From the cell containing the given text, extract its center point as [X, Y] coordinate. 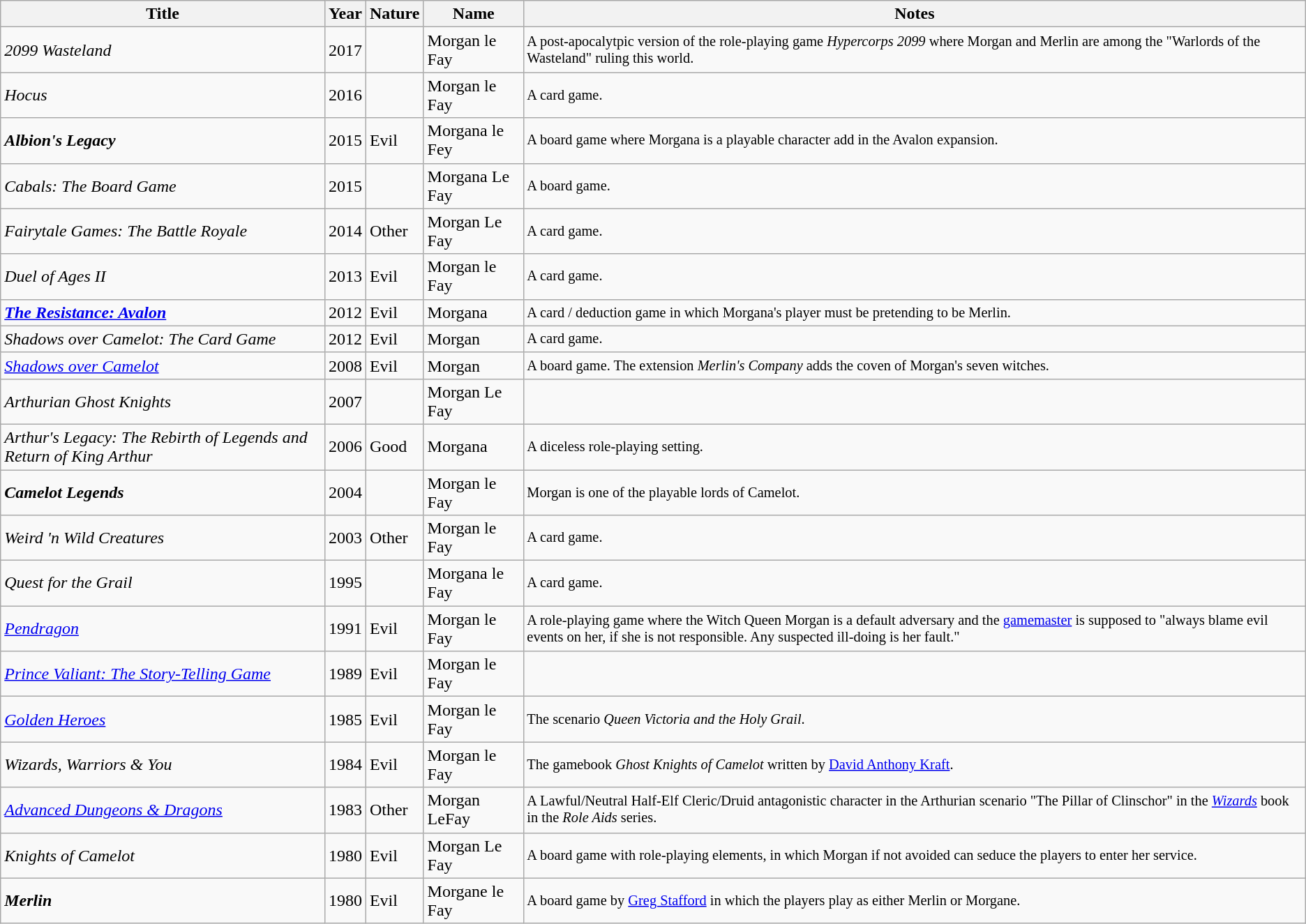
Morgan LeFay [474, 810]
A diceless role-playing setting. [915, 446]
2014 [345, 232]
Golden Heroes [163, 720]
Arthurian Ghost Knights [163, 402]
Duel of Ages II [163, 276]
1989 [345, 674]
2003 [345, 538]
2006 [345, 446]
Prince Valiant: The Story-Telling Game [163, 674]
2017 [345, 50]
1995 [345, 583]
Morgana le Fay [474, 583]
Weird 'n Wild Creatures [163, 538]
Good [395, 446]
2008 [345, 365]
1984 [345, 764]
1985 [345, 720]
Morgan is one of the playable lords of Camelot. [915, 492]
Shadows over Camelot [163, 365]
Fairytale Games: The Battle Royale [163, 232]
Title [163, 14]
A board game where Morgana is a playable character add in the Avalon expansion. [915, 141]
The gamebook Ghost Knights of Camelot written by David Anthony Kraft. [915, 764]
2013 [345, 276]
2007 [345, 402]
1983 [345, 810]
2004 [345, 492]
Name [474, 14]
Notes [915, 14]
Morgana le Fey [474, 141]
Advanced Dungeons & Dragons [163, 810]
Shadows over Camelot: The Card Game [163, 339]
Camelot Legends [163, 492]
Wizards, Warriors & You [163, 764]
2016 [345, 95]
A board game with role-playing elements, in which Morgan if not avoided can seduce the players to enter her service. [915, 855]
Albion's Legacy [163, 141]
Quest for the Grail [163, 583]
Morgane le Fay [474, 901]
Hocus [163, 95]
1991 [345, 629]
Knights of Camelot [163, 855]
Cabals: The Board Game [163, 185]
A board game. The extension Merlin's Company adds the coven of Morgan's seven witches. [915, 365]
Pendragon [163, 629]
Arthur's Legacy: The Rebirth of Legends and Return of King Arthur [163, 446]
Merlin [163, 901]
A board game. [915, 185]
The scenario Queen Victoria and the Holy Grail. [915, 720]
Morgana Le Fay [474, 185]
The Resistance: Avalon [163, 312]
Nature [395, 14]
Year [345, 14]
A board game by Greg Stafford in which the players play as either Merlin or Morgane. [915, 901]
2099 Wasteland [163, 50]
A card / deduction game in which Morgana's player must be pretending to be Merlin. [915, 312]
